Find where the given text appears and provide that cell's center as (x, y) coordinate. 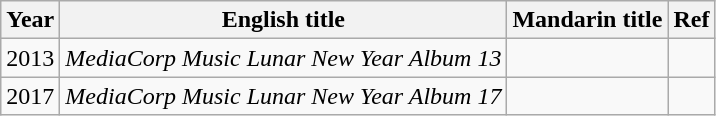
Mandarin title (588, 20)
2013 (30, 58)
Year (30, 20)
English title (284, 20)
MediaCorp Music Lunar New Year Album 13 (284, 58)
2017 (30, 96)
MediaCorp Music Lunar New Year Album 17 (284, 96)
Ref (692, 20)
